Find where the given text appears and provide that cell's center as [x, y] coordinate. 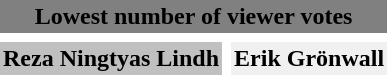
Lowest number of viewer votes [194, 16]
Erik Grönwall [309, 58]
Reza Ningtyas Lindh [111, 58]
